Identify which cell holds the provided text, then report its (x, y) central coordinate. 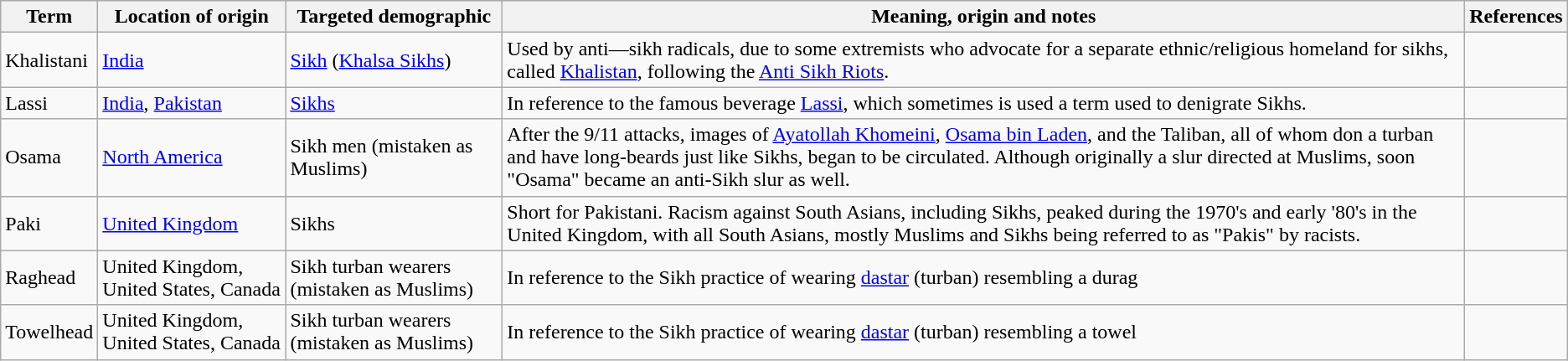
Meaning, origin and notes (983, 17)
Khalistani (49, 60)
Lassi (49, 103)
Targeted demographic (394, 17)
India (192, 60)
United Kingdom (192, 223)
Location of origin (192, 17)
Osama (49, 157)
Sikh men (mistaken as Muslims) (394, 157)
Term (49, 17)
Paki (49, 223)
Sikh (Khalsa Sikhs) (394, 60)
India, Pakistan (192, 103)
North America (192, 157)
Towelhead (49, 332)
Raghead (49, 278)
In reference to the Sikh practice of wearing dastar (turban) resembling a durag (983, 278)
In reference to the Sikh practice of wearing dastar (turban) resembling a towel (983, 332)
In reference to the famous beverage Lassi, which sometimes is used a term used to denigrate Sikhs. (983, 103)
References (1516, 17)
